Capture the cell that displays the provided text and extract its (x, y) central coordinate. 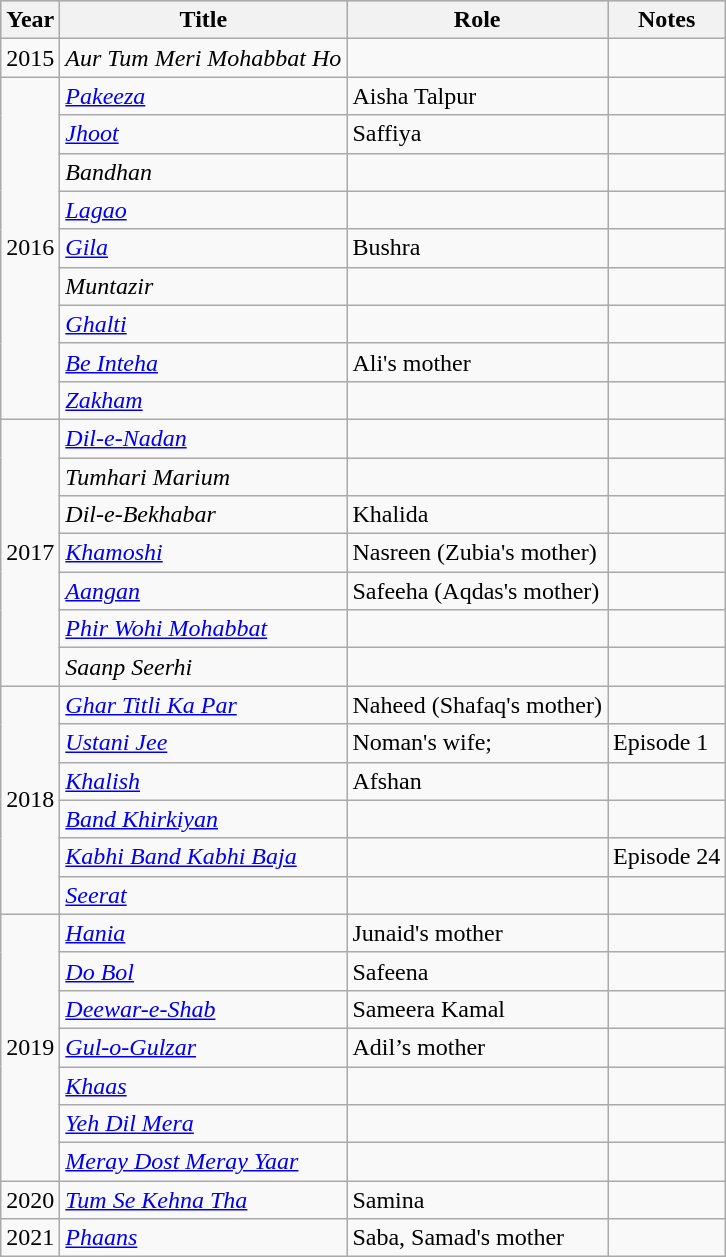
Afshan (478, 781)
Sameera Kamal (478, 1009)
Episode 24 (667, 857)
Samina (478, 1200)
Naheed (Shafaq's mother) (478, 705)
2020 (30, 1200)
Phir Wohi Mohabbat (204, 629)
Aisha Talpur (478, 96)
Ghalti (204, 324)
Notes (667, 20)
Meray Dost Meray Yaar (204, 1162)
Episode 1 (667, 743)
Band Khirkiyan (204, 819)
Bushra (478, 248)
Muntazir (204, 286)
Khamoshi (204, 553)
Safeeha (Aqdas's mother) (478, 591)
Gila (204, 248)
2018 (30, 800)
Do Bol (204, 971)
Saba, Samad's mother (478, 1238)
Ali's mother (478, 362)
Khalish (204, 781)
Tumhari Marium (204, 477)
Junaid's mother (478, 933)
Adil’s mother (478, 1047)
Yeh Dil Mera (204, 1124)
Kabhi Band Kabhi Baja (204, 857)
2016 (30, 248)
Aur Tum Meri Mohabbat Ho (204, 58)
Gul-o-Gulzar (204, 1047)
Lagao (204, 210)
Dil-e-Bekhabar (204, 515)
Saanp Seerhi (204, 667)
Aangan (204, 591)
2017 (30, 552)
2015 (30, 58)
Zakham (204, 400)
Dil-e-Nadan (204, 438)
Seerat (204, 895)
Khaas (204, 1085)
Be Inteha (204, 362)
Saffiya (478, 134)
Noman's wife; (478, 743)
Phaans (204, 1238)
Jhoot (204, 134)
Nasreen (Zubia's mother) (478, 553)
Hania (204, 933)
Ghar Titli Ka Par (204, 705)
Khalida (478, 515)
Safeena (478, 971)
Bandhan (204, 172)
2019 (30, 1047)
2021 (30, 1238)
Pakeeza (204, 96)
Ustani Jee (204, 743)
Tum Se Kehna Tha (204, 1200)
Year (30, 20)
Deewar-e-Shab (204, 1009)
Role (478, 20)
Title (204, 20)
